Scan for the cell matching the given text and deliver its (x, y) coordinate at center. 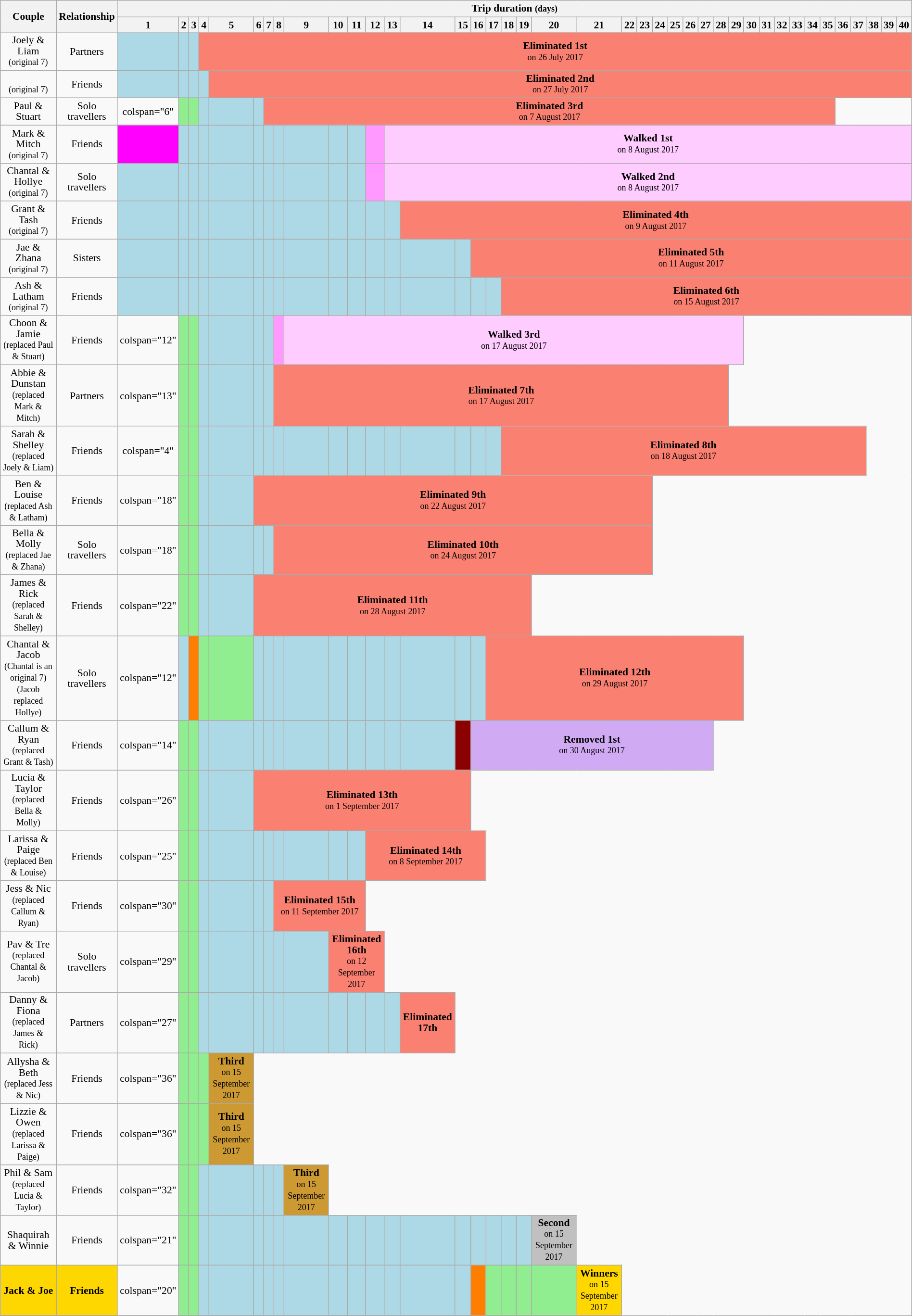
Sisters (87, 259)
Lucia & Taylor(replaced Bella & Molly) (28, 800)
36 (843, 25)
Eliminated 8thon 18 August 2017 (684, 451)
32 (782, 25)
4 (204, 25)
Eliminated 11thon 28 August 2017 (393, 606)
3 (193, 25)
Eliminated 7thon 17 August 2017 (501, 395)
Allysha & Beth(replaced Jess & Nic) (28, 1078)
Choon & Jamie(replaced Paul & Stuart) (28, 341)
23 (645, 25)
Danny & Fiona(replaced James & Rick) (28, 1023)
colspan="4" (148, 451)
James & Rick(replaced Sarah & Shelley) (28, 606)
Couple (28, 16)
colspan="14" (148, 746)
22 (630, 25)
25 (675, 25)
18 (509, 25)
colspan="6" (148, 112)
colspan="26" (148, 800)
colspan="29" (148, 962)
16 (478, 25)
Callum & Ryan(replaced Grant & Tash) (28, 746)
Grant & Tash(original 7) (28, 220)
Secondon 15 September 2017 (554, 1240)
Abbie & Dunstan(replaced Mark & Mitch) (28, 395)
Pav & Tre(replaced Chantal & Jacob) (28, 962)
colspan="27" (148, 1023)
10 (338, 25)
Eliminated 12thon 29 August 2017 (615, 678)
Eliminated 6thon 15 August 2017 (707, 296)
Eliminated 10thon 24 August 2017 (463, 550)
Shaquirah & Winnie (28, 1240)
Eliminated 5thon 11 August 2017 (691, 259)
27 (706, 25)
Lizzie & Owen(replaced Larissa & Paige) (28, 1134)
38 (874, 25)
colspan="22" (148, 606)
Eliminated 16thon 12 September 2017 (356, 962)
Jack & Joe (28, 1291)
Bella & Molly(replaced Jae & Zhana) (28, 550)
Walked 2ndon 8 August 2017 (648, 182)
Jae & Zhana(original 7) (28, 259)
colspan="21" (148, 1240)
Removed 1ston 30 August 2017 (592, 746)
2 (184, 25)
Ash & Latham(original 7) (28, 296)
colspan="25" (148, 856)
Eliminated 3rdon 7 August 2017 (549, 112)
30 (751, 25)
35 (828, 25)
Eliminated 1ston 26 July 2017 (555, 52)
colspan="13" (148, 395)
40 (904, 25)
Ben & Louise(replaced Ash & Latham) (28, 500)
Relationship (87, 16)
28 (721, 25)
37 (858, 25)
Mark & Mitch(original 7) (28, 144)
Jess & Nic(replaced Callum & Ryan) (28, 906)
1 (148, 25)
20 (554, 25)
Winnerson 15 September 2017 (599, 1291)
34 (812, 25)
Eliminated 14thon 8 September 2017 (426, 856)
Eliminated 9thon 22 August 2017 (453, 500)
Walked 1ston 8 August 2017 (648, 144)
Larissa & Paige(replaced Ben & Louise) (28, 856)
Eliminated 2ndon 27 July 2017 (560, 85)
19 (524, 25)
9 (306, 25)
Joely & Liam(original 7) (28, 52)
26 (691, 25)
Phil & Sam(replaced Lucia & Taylor) (28, 1190)
7 (268, 25)
17 (494, 25)
14 (427, 25)
colspan="30" (148, 906)
colspan="20" (148, 1291)
39 (889, 25)
31 (767, 25)
33 (797, 25)
12 (375, 25)
5 (231, 25)
colspan="32" (148, 1190)
(original 7) (28, 85)
Eliminated 17th (427, 1023)
13 (392, 25)
21 (599, 25)
Chantal & Jacob(Chantal is an original 7) (Jacob replaced Hollye) (28, 678)
8 (279, 25)
Chantal & Hollye(original 7) (28, 182)
11 (356, 25)
Eliminated 4thon 9 August 2017 (656, 220)
6 (259, 25)
15 (463, 25)
Walked 3rdon 17 August 2017 (514, 341)
Eliminated 13thon 1 September 2017 (362, 800)
29 (736, 25)
24 (660, 25)
Sarah & Shelley(replaced Joely & Liam) (28, 451)
Trip duration (days) (515, 9)
Paul & Stuart (28, 112)
Eliminated 15thon 11 September 2017 (319, 906)
